Locate the cell with the specified text and output its (x, y) center coordinate. 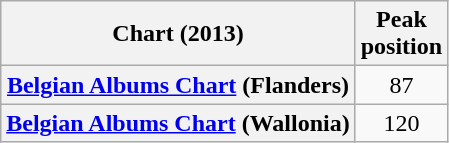
Peakposition (401, 34)
Belgian Albums Chart (Wallonia) (178, 123)
87 (401, 85)
120 (401, 123)
Belgian Albums Chart (Flanders) (178, 85)
Chart (2013) (178, 34)
